Locate the cell with the specified text and output its [X, Y] center coordinate. 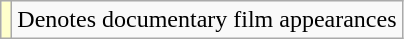
Denotes documentary film appearances [207, 20]
